Search for the cell housing the specified text and yield its [X, Y] center coordinate. 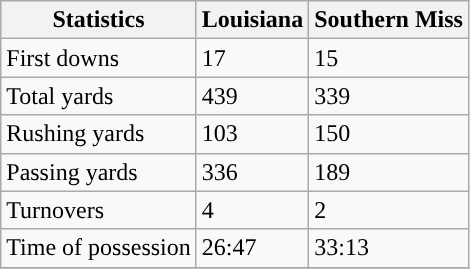
Louisiana [252, 20]
Rushing yards [99, 134]
33:13 [389, 248]
339 [389, 96]
26:47 [252, 248]
336 [252, 172]
17 [252, 58]
Total yards [99, 96]
First downs [99, 58]
Southern Miss [389, 20]
4 [252, 210]
15 [389, 58]
Statistics [99, 20]
2 [389, 210]
189 [389, 172]
Turnovers [99, 210]
150 [389, 134]
Time of possession [99, 248]
439 [252, 96]
103 [252, 134]
Passing yards [99, 172]
